Return the (x, y) coordinate for the center point of the cell that contains the specified text.  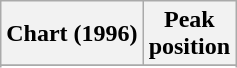
Peakposition (189, 34)
Chart (1996) (72, 34)
